Scan for the cell matching the given text and deliver its [X, Y] coordinate at center. 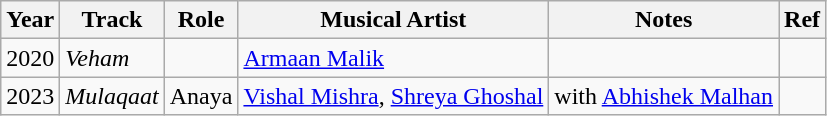
Notes [664, 20]
2020 [30, 58]
2023 [30, 96]
Track [112, 20]
with Abhishek Malhan [664, 96]
Role [201, 20]
Veham [112, 58]
Armaan Malik [394, 58]
Year [30, 20]
Anaya [201, 96]
Mulaqaat [112, 96]
Musical Artist [394, 20]
Ref [802, 20]
Vishal Mishra, Shreya Ghoshal [394, 96]
